From the cell containing the given text, extract its center point as (x, y) coordinate. 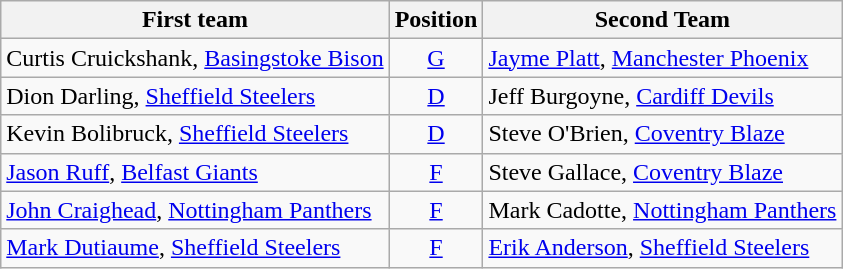
Kevin Bolibruck, Sheffield Steelers (195, 134)
G (436, 58)
First team (195, 20)
Erik Anderson, Sheffield Steelers (662, 248)
Curtis Cruickshank, Basingstoke Bison (195, 58)
Mark Dutiaume, Sheffield Steelers (195, 248)
Steve Gallace, Coventry Blaze (662, 172)
Dion Darling, Sheffield Steelers (195, 96)
Mark Cadotte, Nottingham Panthers (662, 210)
Steve O'Brien, Coventry Blaze (662, 134)
Jeff Burgoyne, Cardiff Devils (662, 96)
Second Team (662, 20)
Jayme Platt, Manchester Phoenix (662, 58)
John Craighead, Nottingham Panthers (195, 210)
Jason Ruff, Belfast Giants (195, 172)
Position (436, 20)
